Return [x, y] of the center of cell containing provided text 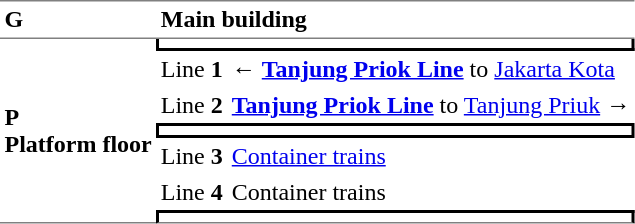
Line 4 [192, 192]
PPlatform floor [78, 131]
Main building [395, 20]
Line 2 [192, 105]
Tanjung Priok Line to Tanjung Priuk → [430, 105]
← Tanjung Priok Line to Jakarta Kota [430, 69]
G [78, 20]
Line 3 [192, 156]
Line 1 [192, 69]
